Locate the cell with the specified text and output its [x, y] center coordinate. 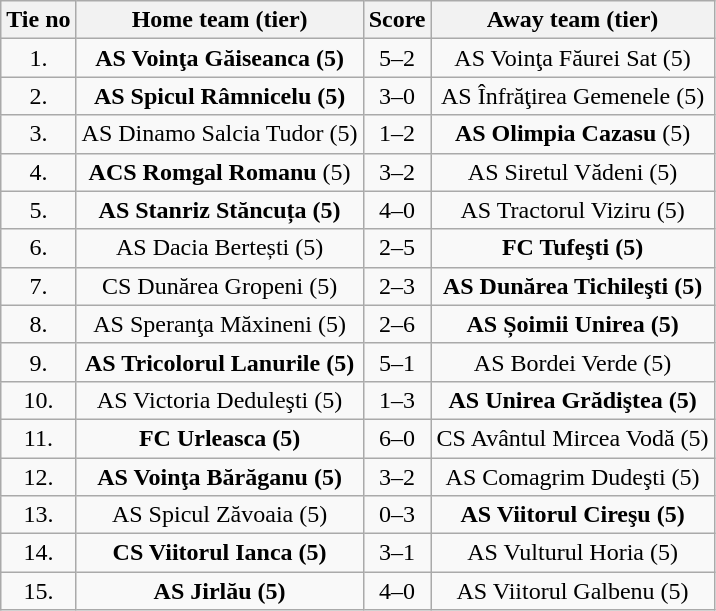
AS Spicul Zăvoaia (5) [220, 515]
AS Viitorul Cireşu (5) [572, 515]
AS Șoimii Unirea (5) [572, 324]
AS Speranţa Măxineni (5) [220, 324]
AS Dunărea Tichileşti (5) [572, 286]
5–2 [397, 58]
0–3 [397, 515]
AS Stanriz Stăncuța (5) [220, 210]
6–0 [397, 438]
14. [38, 553]
AS Tricolorul Lanurile (5) [220, 362]
AS Viitorul Galbenu (5) [572, 591]
AS Voinţa Găiseanca (5) [220, 58]
Score [397, 20]
AS Tractorul Viziru (5) [572, 210]
CS Avântul Mircea Vodă (5) [572, 438]
AS Vulturul Horia (5) [572, 553]
AS Voinţa Făurei Sat (5) [572, 58]
CS Viitorul Ianca (5) [220, 553]
15. [38, 591]
AS Victoria Deduleşti (5) [220, 400]
3–1 [397, 553]
AS Bordei Verde (5) [572, 362]
2. [38, 96]
AS Dacia Bertești (5) [220, 248]
AS Spicul Râmnicelu (5) [220, 96]
9. [38, 362]
Tie no [38, 20]
FC Urleasca (5) [220, 438]
AS Jirlău (5) [220, 591]
AS Înfrăţirea Gemenele (5) [572, 96]
AS Voinţa Bărăganu (5) [220, 477]
1–2 [397, 134]
AS Comagrim Dudeşti (5) [572, 477]
AS Siretul Vădeni (5) [572, 172]
1–3 [397, 400]
4. [38, 172]
2–5 [397, 248]
2–3 [397, 286]
Home team (tier) [220, 20]
12. [38, 477]
CS Dunărea Gropeni (5) [220, 286]
6. [38, 248]
1. [38, 58]
7. [38, 286]
FC Tufeşti (5) [572, 248]
3. [38, 134]
8. [38, 324]
10. [38, 400]
2–6 [397, 324]
AS Olimpia Cazasu (5) [572, 134]
Away team (tier) [572, 20]
AS Unirea Grădiştea (5) [572, 400]
ACS Romgal Romanu (5) [220, 172]
11. [38, 438]
3–0 [397, 96]
5. [38, 210]
AS Dinamo Salcia Tudor (5) [220, 134]
13. [38, 515]
5–1 [397, 362]
